Find where the given text appears and provide that cell's center as [X, Y] coordinate. 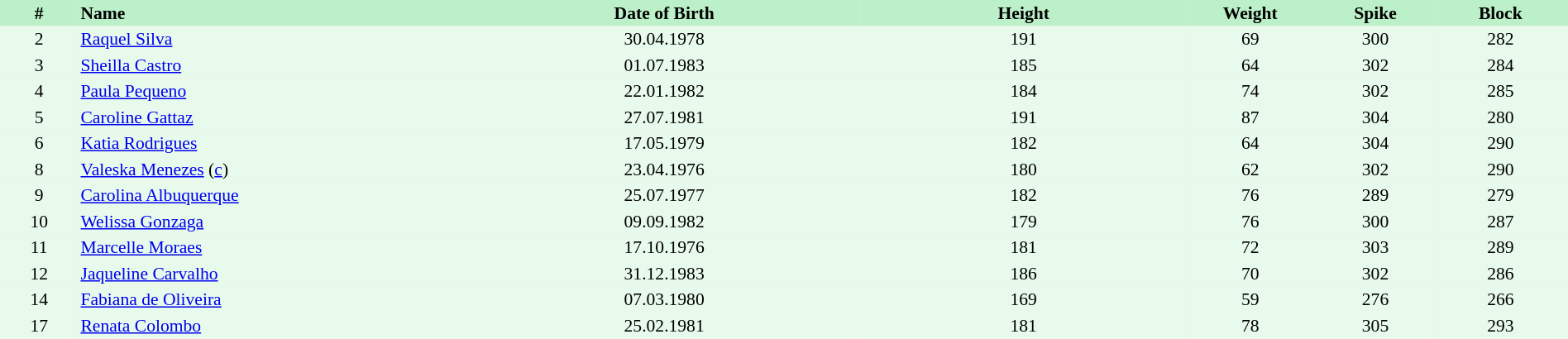
Fabiana de Oliveira [273, 299]
2 [39, 40]
62 [1250, 169]
17.10.1976 [664, 248]
280 [1500, 117]
9 [39, 195]
279 [1500, 195]
25.07.1977 [664, 195]
72 [1250, 248]
17 [39, 326]
286 [1500, 274]
Jaqueline Carvalho [273, 274]
23.04.1976 [664, 169]
25.02.1981 [664, 326]
293 [1500, 326]
Date of Birth [664, 13]
07.03.1980 [664, 299]
Marcelle Moraes [273, 248]
Weight [1250, 13]
Welissa Gonzaga [273, 222]
78 [1250, 326]
11 [39, 248]
266 [1500, 299]
Carolina Albuquerque [273, 195]
Caroline Gattaz [273, 117]
284 [1500, 65]
10 [39, 222]
285 [1500, 91]
14 [39, 299]
Block [1500, 13]
6 [39, 144]
31.12.1983 [664, 274]
Katia Rodrigues [273, 144]
3 [39, 65]
184 [1024, 91]
17.05.1979 [664, 144]
09.09.1982 [664, 222]
Paula Pequeno [273, 91]
186 [1024, 274]
74 [1250, 91]
70 [1250, 274]
Valeska Menezes (c) [273, 169]
Name [273, 13]
287 [1500, 222]
8 [39, 169]
Spike [1374, 13]
01.07.1983 [664, 65]
Sheilla Castro [273, 65]
4 [39, 91]
27.07.1981 [664, 117]
5 [39, 117]
180 [1024, 169]
185 [1024, 65]
# [39, 13]
22.01.1982 [664, 91]
305 [1374, 326]
12 [39, 274]
87 [1250, 117]
Raquel Silva [273, 40]
Height [1024, 13]
179 [1024, 222]
69 [1250, 40]
282 [1500, 40]
169 [1024, 299]
Renata Colombo [273, 326]
59 [1250, 299]
276 [1374, 299]
30.04.1978 [664, 40]
303 [1374, 248]
